From the cell containing the given text, extract its center point as (x, y) coordinate. 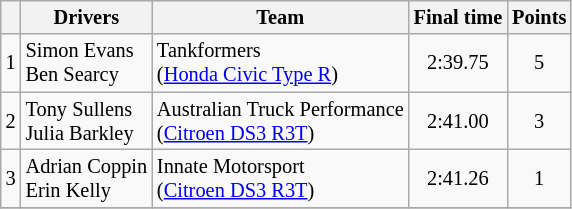
Team (280, 17)
Final time (458, 17)
2:41.00 (458, 121)
2 (11, 121)
Drivers (86, 17)
2:41.26 (458, 178)
Points (539, 17)
Adrian Coppin Erin Kelly (86, 178)
5 (539, 63)
Tony Sullens Julia Barkley (86, 121)
Australian Truck Performance (Citroen DS3 R3T) (280, 121)
Simon Evans Ben Searcy (86, 63)
2:39.75 (458, 63)
Innate Motorsport (Citroen DS3 R3T) (280, 178)
Tankformers (Honda Civic Type R) (280, 63)
